Return the [x, y] coordinate for the center point of the cell that contains the specified text.  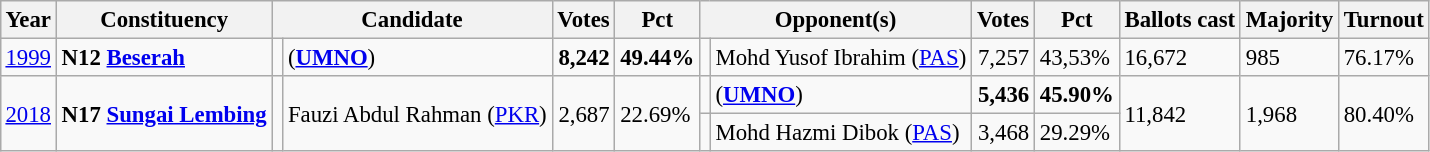
80.40% [1384, 114]
22.69% [658, 114]
8,242 [584, 57]
49.44% [658, 57]
45.90% [1078, 95]
Constituency [164, 20]
76.17% [1384, 57]
Year [28, 20]
N17 Sungai Lembing [164, 114]
3,468 [1004, 133]
2018 [28, 114]
29.29% [1078, 133]
Opponent(s) [836, 20]
16,672 [1180, 57]
1999 [28, 57]
5,436 [1004, 95]
Mohd Hazmi Dibok (PAS) [840, 133]
Fauzi Abdul Rahman (PKR) [418, 114]
11,842 [1180, 114]
Turnout [1384, 20]
Ballots cast [1180, 20]
Candidate [412, 20]
1,968 [1289, 114]
Majority [1289, 20]
43,53% [1078, 57]
7,257 [1004, 57]
985 [1289, 57]
Mohd Yusof Ibrahim (PAS) [840, 57]
2,687 [584, 114]
N12 Beserah [164, 57]
